Identify which cell holds the provided text, then report its (x, y) central coordinate. 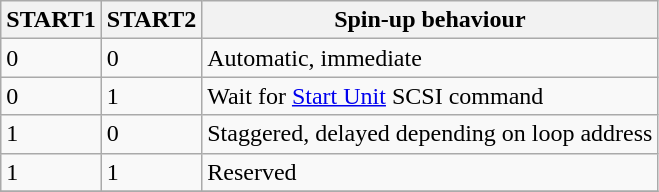
Automatic, immediate (430, 58)
START2 (151, 20)
Reserved (430, 172)
START1 (51, 20)
Spin-up behaviour (430, 20)
Wait for Start Unit SCSI command (430, 96)
Staggered, delayed depending on loop address (430, 134)
